Capture the cell that displays the provided text and extract its [x, y] central coordinate. 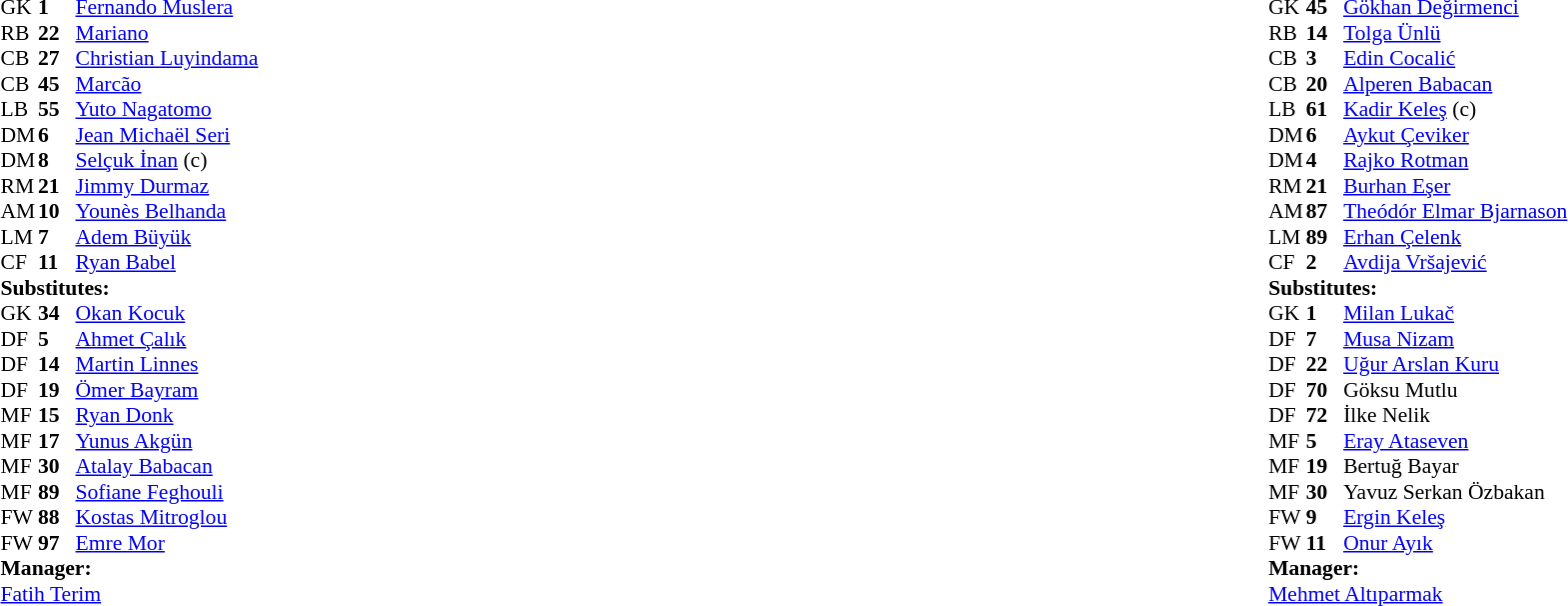
20 [1325, 84]
Tolga Ünlü [1455, 33]
Milan Lukač [1455, 313]
4 [1325, 161]
1 [1325, 313]
Alperen Babacan [1455, 84]
Yavuz Serkan Özbakan [1455, 492]
Younès Belhanda [168, 211]
45 [57, 84]
17 [57, 441]
Ryan Donk [168, 415]
61 [1325, 109]
Onur Ayık [1455, 543]
Jimmy Durmaz [168, 186]
15 [57, 415]
İlke Nelik [1455, 415]
Göksu Mutlu [1455, 390]
88 [57, 517]
Yuto Nagatomo [168, 109]
72 [1325, 415]
3 [1325, 59]
Ergin Keleş [1455, 517]
Okan Kocuk [168, 313]
Ömer Bayram [168, 390]
10 [57, 211]
27 [57, 59]
Kostas Mitroglou [168, 517]
97 [57, 543]
Mariano [168, 33]
Aykut Çeviker [1455, 135]
34 [57, 313]
87 [1325, 211]
Christian Luyindama [168, 59]
55 [57, 109]
Emre Mor [168, 543]
Theódór Elmar Bjarnason [1455, 211]
Ahmet Çalık [168, 339]
Yunus Akgün [168, 441]
Musa Nizam [1455, 339]
Eray Ataseven [1455, 441]
Marcão [168, 84]
Martin Linnes [168, 365]
Jean Michaël Seri [168, 135]
Kadir Keleş (c) [1455, 109]
9 [1325, 517]
Avdija Vršajević [1455, 263]
Erhan Çelenk [1455, 237]
Bertuğ Bayar [1455, 467]
Burhan Eşer [1455, 186]
2 [1325, 263]
Rajko Rotman [1455, 161]
Adem Büyük [168, 237]
Edin Cocalić [1455, 59]
Sofiane Feghouli [168, 492]
Ryan Babel [168, 263]
Selçuk İnan (c) [168, 161]
8 [57, 161]
Atalay Babacan [168, 467]
Uğur Arslan Kuru [1455, 365]
70 [1325, 390]
